Return the [X, Y] coordinate for the center point of the cell that contains the specified text.  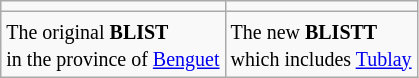
The original BLISTin the province of Benguet [113, 44]
The new BLISTTwhich includes Tublay [321, 44]
